Detect which cell encompasses the target text, then output its [x, y] center coordinate. 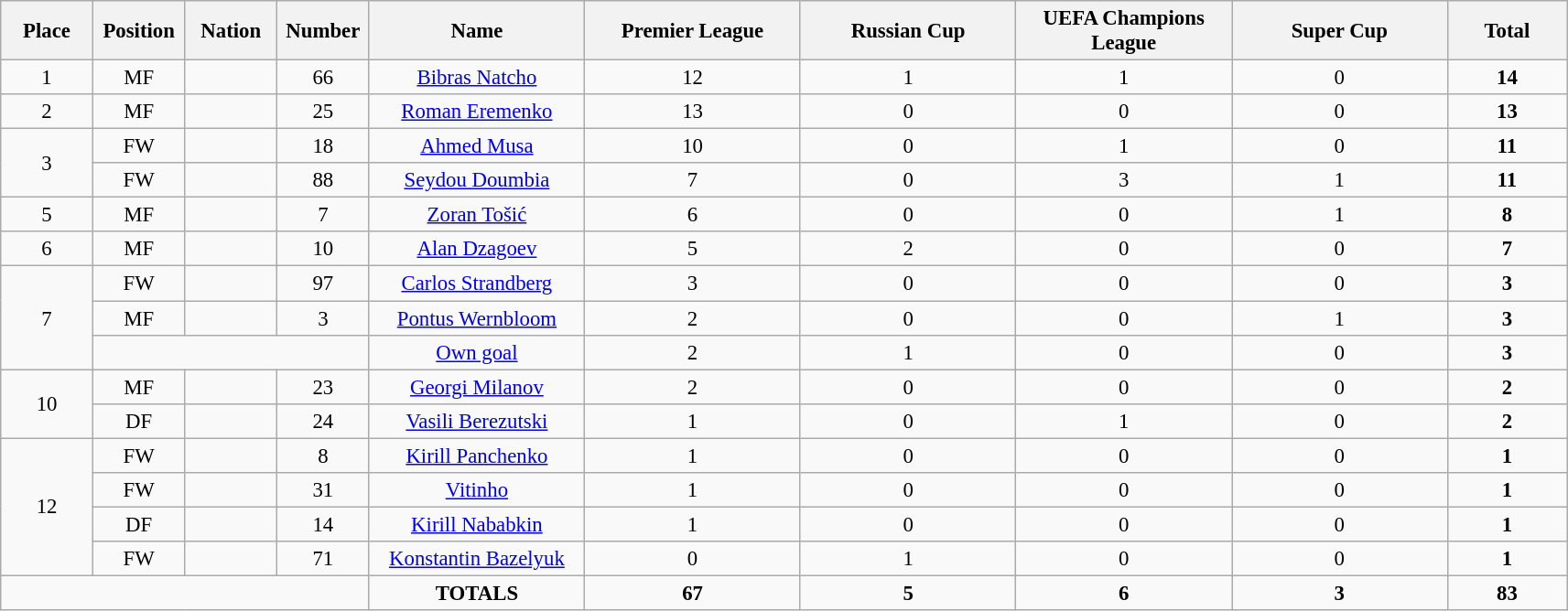
Super Cup [1340, 31]
Roman Eremenko [477, 112]
Carlos Strandberg [477, 284]
Vitinho [477, 490]
71 [324, 559]
24 [324, 421]
TOTALS [477, 593]
Ahmed Musa [477, 146]
Place [48, 31]
88 [324, 180]
Russian Cup [908, 31]
Pontus Wernbloom [477, 318]
Alan Dzagoev [477, 250]
Kirill Nababkin [477, 524]
66 [324, 78]
Kirill Panchenko [477, 456]
Konstantin Bazelyuk [477, 559]
31 [324, 490]
18 [324, 146]
25 [324, 112]
Seydou Doumbia [477, 180]
Number [324, 31]
83 [1507, 593]
Total [1507, 31]
67 [693, 593]
Premier League [693, 31]
Nation [231, 31]
97 [324, 284]
Bibras Natcho [477, 78]
Position [139, 31]
23 [324, 387]
Zoran Tošić [477, 215]
Own goal [477, 352]
Name [477, 31]
UEFA Champions League [1124, 31]
Georgi Milanov [477, 387]
Vasili Berezutski [477, 421]
